Scan for the cell matching the given text and deliver its (X, Y) coordinate at center. 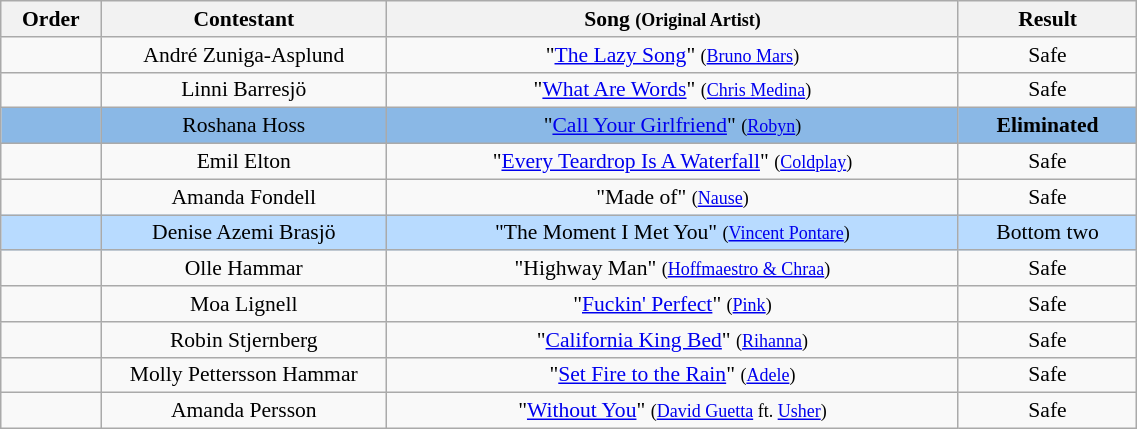
Amanda Persson (244, 411)
Order (51, 19)
"Every Teardrop Is A Waterfall" (Coldplay) (673, 162)
"Made of" (Nause) (673, 197)
"Call Your Girlfriend" (Robyn) (673, 126)
"Without You" (David Guetta ft. Usher) (673, 411)
Contestant (244, 19)
André Zuniga-Asplund (244, 55)
Amanda Fondell (244, 197)
Robin Stjernberg (244, 340)
Song (Original Artist) (673, 19)
"Fuckin' Perfect" (Pink) (673, 304)
Eliminated (1048, 126)
"The Moment I Met You" (Vincent Pontare) (673, 233)
Molly Pettersson Hammar (244, 375)
"Highway Man" (Hoffmaestro & Chraa) (673, 269)
Linni Barresjö (244, 90)
Emil Elton (244, 162)
"The Lazy Song" (Bruno Mars) (673, 55)
"What Are Words" (Chris Medina) (673, 90)
Olle Hammar (244, 269)
"California King Bed" (Rihanna) (673, 340)
Roshana Hoss (244, 126)
Moa Lignell (244, 304)
Denise Azemi Brasjö (244, 233)
Bottom two (1048, 233)
"Set Fire to the Rain" (Adele) (673, 375)
Result (1048, 19)
